Pinpoint the cell where the given text exists, returning its [x, y] midpoint coordinate. 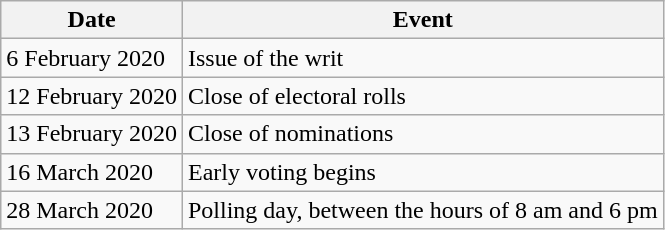
Event [422, 20]
Early voting begins [422, 172]
12 February 2020 [92, 96]
6 February 2020 [92, 58]
Polling day, between the hours of 8 am and 6 pm [422, 210]
Issue of the writ [422, 58]
Close of electoral rolls [422, 96]
Close of nominations [422, 134]
28 March 2020 [92, 210]
16 March 2020 [92, 172]
13 February 2020 [92, 134]
Date [92, 20]
